Search for the cell housing the specified text and yield its [x, y] center coordinate. 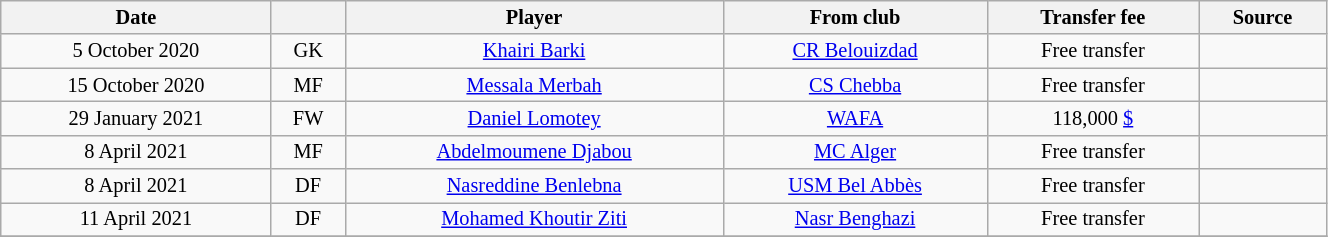
CS Chebba [855, 85]
Messala Merbah [534, 85]
USM Bel Abbès [855, 186]
15 October 2020 [136, 85]
CR Belouizdad [855, 51]
Player [534, 17]
GK [308, 51]
Khairi Barki [534, 51]
Mohamed Khoutir Ziti [534, 219]
5 October 2020 [136, 51]
From club [855, 17]
11 April 2021 [136, 219]
WAFA [855, 118]
Nasreddine Benlebna [534, 186]
MC Alger [855, 152]
29 January 2021 [136, 118]
118,000 $ [1093, 118]
Daniel Lomotey [534, 118]
FW [308, 118]
Transfer fee [1093, 17]
Nasr Benghazi [855, 219]
Abdelmoumene Djabou [534, 152]
Source [1263, 17]
Date [136, 17]
